Return [X, Y] of the center of cell containing provided text 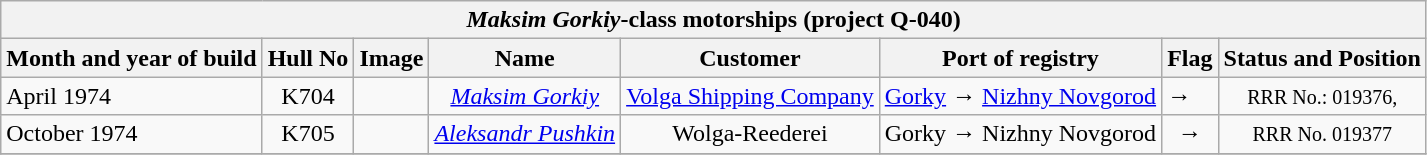
Port of registry [1020, 58]
Hull No [308, 58]
RRR No.: 019376, [1322, 96]
Status and Position [1322, 58]
Customer [750, 58]
Aleksandr Pushkin [525, 134]
April 1974 [132, 96]
Maksim Gorkiy-class motorships (project Q-040) [714, 20]
Maksim Gorkiy [525, 96]
Wolga-Reederei [750, 134]
Volga Shipping Company [750, 96]
Flag [1190, 58]
Image [392, 58]
K704 [308, 96]
Name [525, 58]
K705 [308, 134]
RRR No. 019377 [1322, 134]
Month and year of build [132, 58]
October 1974 [132, 134]
